From the cell containing the given text, extract its center point as [X, Y] coordinate. 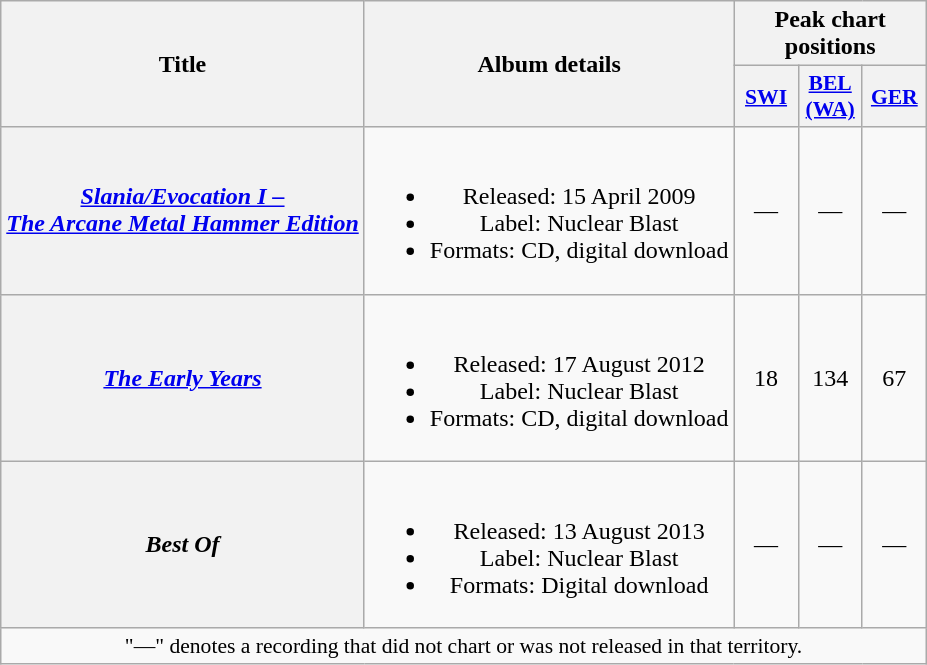
Released: 15 April 2009Label: Nuclear BlastFormats: CD, digital download [549, 210]
GER [894, 96]
Peak chart positions [830, 34]
Released: 13 August 2013Label: Nuclear BlastFormats: Digital download [549, 544]
Title [183, 64]
67 [894, 378]
The Early Years [183, 378]
"—" denotes a recording that did not chart or was not released in that territory. [464, 646]
18 [766, 378]
Slania/Evocation I –The Arcane Metal Hammer Edition [183, 210]
Released: 17 August 2012Label: Nuclear BlastFormats: CD, digital download [549, 378]
134 [830, 378]
SWI [766, 96]
Best Of [183, 544]
BEL(WA) [830, 96]
Album details [549, 64]
